Extract the [x, y] coordinate from the center of the cell holding the provided text.  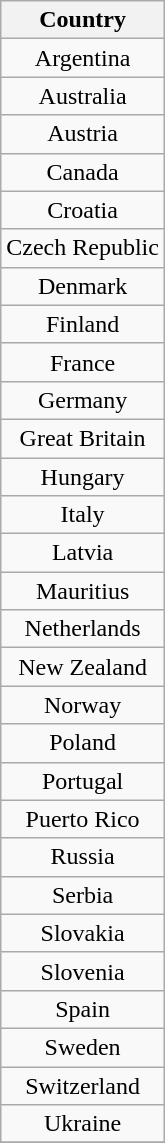
Latvia [83, 553]
New Zealand [83, 667]
Argentina [83, 58]
Austria [83, 134]
Sweden [83, 1047]
Russia [83, 857]
Serbia [83, 895]
Italy [83, 515]
Netherlands [83, 629]
Slovenia [83, 971]
Slovakia [83, 933]
Norway [83, 705]
Germany [83, 400]
Denmark [83, 286]
France [83, 362]
Mauritius [83, 591]
Ukraine [83, 1124]
Great Britain [83, 438]
Switzerland [83, 1085]
Puerto Rico [83, 819]
Portugal [83, 781]
Croatia [83, 210]
Spain [83, 1009]
Australia [83, 96]
Country [83, 20]
Finland [83, 324]
Poland [83, 743]
Hungary [83, 477]
Czech Republic [83, 248]
Canada [83, 172]
